Extract the [X, Y] coordinate from the center of the cell holding the provided text.  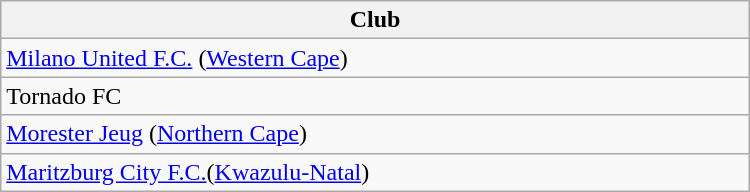
Club [375, 20]
Tornado FC [375, 96]
Milano United F.C. (Western Cape) [375, 58]
Morester Jeug (Northern Cape) [375, 134]
Maritzburg City F.C.(Kwazulu-Natal) [375, 172]
